Identify which cell holds the provided text, then report its (X, Y) central coordinate. 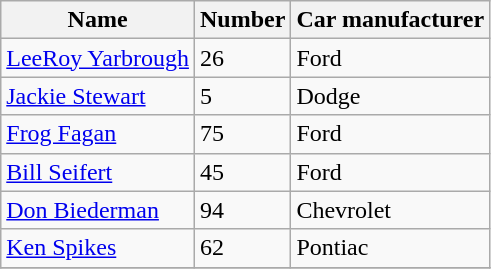
Bill Seifert (98, 172)
Chevrolet (390, 210)
45 (242, 172)
26 (242, 58)
Jackie Stewart (98, 96)
Pontiac (390, 248)
LeeRoy Yarbrough (98, 58)
Name (98, 20)
Ken Spikes (98, 248)
Frog Fagan (98, 134)
94 (242, 210)
5 (242, 96)
Number (242, 20)
62 (242, 248)
Car manufacturer (390, 20)
Dodge (390, 96)
Don Biederman (98, 210)
75 (242, 134)
